Return the [X, Y] coordinate for the center point of the cell that contains the specified text.  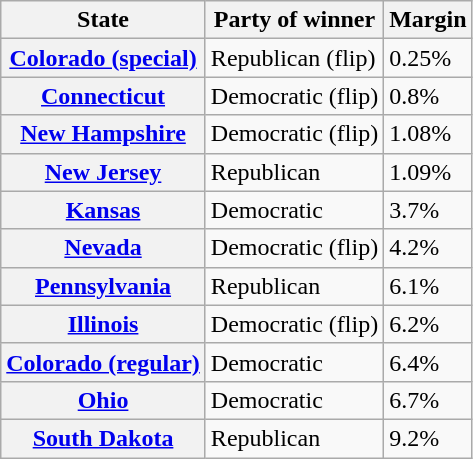
6.2% [428, 324]
Margin [428, 20]
South Dakota [104, 438]
Connecticut [104, 96]
Nevada [104, 248]
Republican (flip) [294, 58]
6.1% [428, 286]
4.2% [428, 248]
Illinois [104, 324]
3.7% [428, 210]
New Hampshire [104, 134]
0.25% [428, 58]
Colorado (regular) [104, 362]
6.4% [428, 362]
6.7% [428, 400]
State [104, 20]
0.8% [428, 96]
1.09% [428, 172]
Party of winner [294, 20]
1.08% [428, 134]
9.2% [428, 438]
Pennsylvania [104, 286]
Colorado (special) [104, 58]
Ohio [104, 400]
Kansas [104, 210]
New Jersey [104, 172]
